Extract the (x, y) coordinate from the center of the cell holding the provided text.  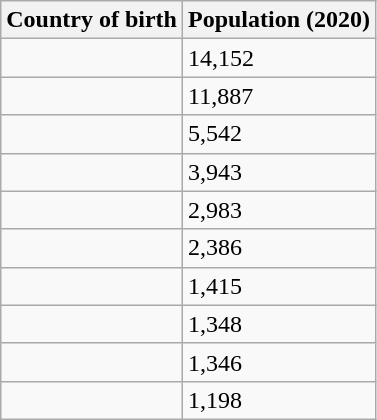
14,152 (278, 58)
Population (2020) (278, 20)
1,348 (278, 324)
1,346 (278, 362)
11,887 (278, 96)
2,983 (278, 210)
1,198 (278, 400)
1,415 (278, 286)
Country of birth (92, 20)
5,542 (278, 134)
2,386 (278, 248)
3,943 (278, 172)
